Pinpoint the cell where the given text exists, returning its (x, y) midpoint coordinate. 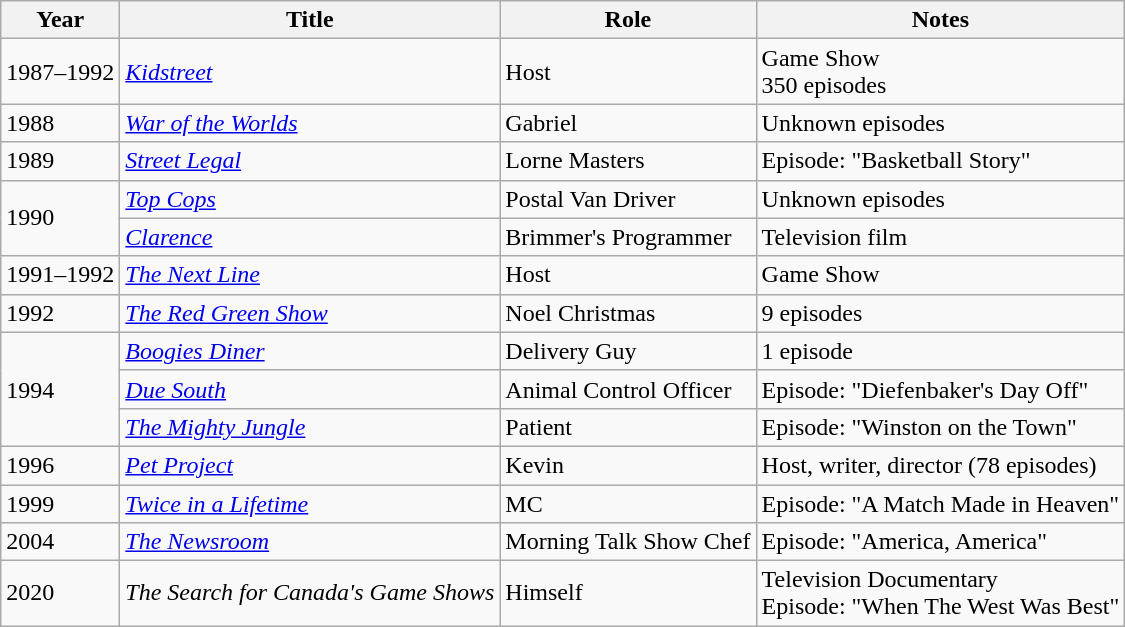
Top Cops (310, 199)
MC (628, 503)
1987–1992 (60, 72)
Street Legal (310, 161)
Episode: "Winston on the Town" (940, 427)
Gabriel (628, 123)
Due South (310, 389)
2004 (60, 542)
1 episode (940, 351)
Television DocumentaryEpisode: "When The West Was Best" (940, 594)
1990 (60, 218)
The Newsroom (310, 542)
1992 (60, 313)
Delivery Guy (628, 351)
Title (310, 20)
1996 (60, 465)
1991–1992 (60, 275)
1999 (60, 503)
The Mighty Jungle (310, 427)
1989 (60, 161)
Notes (940, 20)
Twice in a Lifetime (310, 503)
Lorne Masters (628, 161)
Boogies Diner (310, 351)
Noel Christmas (628, 313)
Kevin (628, 465)
Year (60, 20)
Episode: "A Match Made in Heaven" (940, 503)
The Next Line (310, 275)
Animal Control Officer (628, 389)
Pet Project (310, 465)
Clarence (310, 237)
Postal Van Driver (628, 199)
Role (628, 20)
Episode: "Diefenbaker's Day Off" (940, 389)
Episode: "Basketball Story" (940, 161)
Episode: "America, America" (940, 542)
The Red Green Show (310, 313)
Game Show350 episodes (940, 72)
Television film (940, 237)
Brimmer's Programmer (628, 237)
Game Show (940, 275)
1988 (60, 123)
Himself (628, 594)
War of the Worlds (310, 123)
Kidstreet (310, 72)
The Search for Canada's Game Shows (310, 594)
Morning Talk Show Chef (628, 542)
2020 (60, 594)
1994 (60, 389)
Host, writer, director (78 episodes) (940, 465)
Patient (628, 427)
9 episodes (940, 313)
